Identify which cell holds the provided text, then report its [x, y] central coordinate. 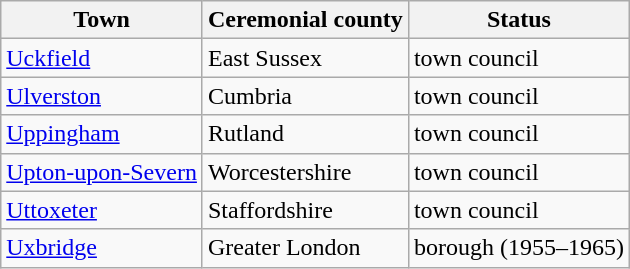
Town [102, 20]
Rutland [305, 134]
Uttoxeter [102, 210]
Ceremonial county [305, 20]
Staffordshire [305, 210]
Status [518, 20]
borough (1955–1965) [518, 248]
Greater London [305, 248]
East Sussex [305, 58]
Cumbria [305, 96]
Worcestershire [305, 172]
Uppingham [102, 134]
Ulverston [102, 96]
Uxbridge [102, 248]
Uckfield [102, 58]
Upton-upon-Severn [102, 172]
